Identify which cell holds the provided text, then report its [x, y] central coordinate. 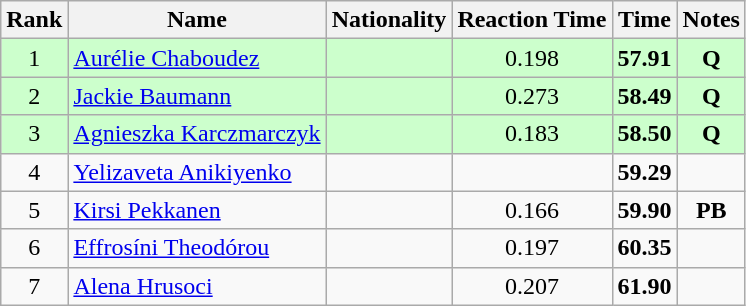
7 [34, 286]
2 [34, 96]
Alena Hrusoci [197, 286]
5 [34, 210]
0.198 [532, 58]
3 [34, 134]
0.273 [532, 96]
Yelizaveta Anikiyenko [197, 172]
1 [34, 58]
57.91 [644, 58]
61.90 [644, 286]
Name [197, 20]
60.35 [644, 248]
Time [644, 20]
0.166 [532, 210]
4 [34, 172]
0.207 [532, 286]
Jackie Baumann [197, 96]
58.50 [644, 134]
6 [34, 248]
Rank [34, 20]
PB [711, 210]
59.29 [644, 172]
Agnieszka Karczmarczyk [197, 134]
Nationality [389, 20]
Reaction Time [532, 20]
0.183 [532, 134]
Effrosíni Theodórou [197, 248]
Aurélie Chaboudez [197, 58]
Kirsi Pekkanen [197, 210]
59.90 [644, 210]
Notes [711, 20]
58.49 [644, 96]
0.197 [532, 248]
